Locate the cell with the specified text and output its (x, y) center coordinate. 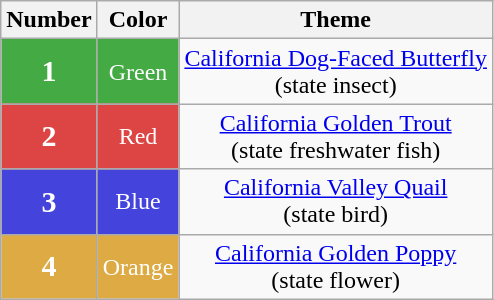
Red (138, 136)
Color (138, 20)
California Golden Poppy(state flower) (336, 266)
2 (49, 136)
California Dog-Faced Butterfly(state insect) (336, 72)
1 (49, 72)
California Golden Trout(state freshwater fish) (336, 136)
Theme (336, 20)
Orange (138, 266)
Green (138, 72)
Blue (138, 202)
3 (49, 202)
4 (49, 266)
Number (49, 20)
California Valley Quail(state bird) (336, 202)
